Search for the cell housing the specified text and yield its (x, y) center coordinate. 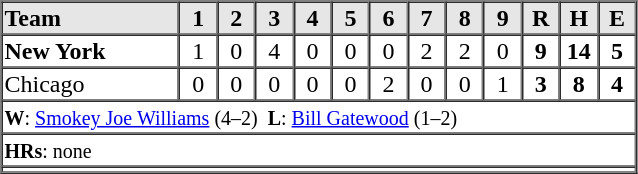
HRs: none (319, 150)
Team (91, 18)
Chicago (91, 84)
6 (388, 18)
New York (91, 50)
E (617, 18)
W: Smokey Joe Williams (4–2) L: Bill Gatewood (1–2) (319, 116)
R (541, 18)
14 (579, 50)
7 (427, 18)
H (579, 18)
